From the cell containing the given text, extract its center point as [x, y] coordinate. 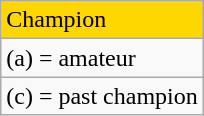
Champion [102, 20]
(c) = past champion [102, 96]
(a) = amateur [102, 58]
